Extract the [X, Y] coordinate from the center of the cell holding the provided text.  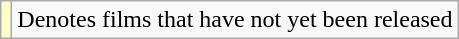
Denotes films that have not yet been released [235, 20]
